Locate the cell with the specified text and output its [X, Y] center coordinate. 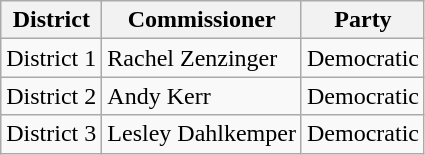
Commissioner [202, 20]
District 3 [52, 134]
Party [362, 20]
District [52, 20]
District 2 [52, 96]
Andy Kerr [202, 96]
Rachel Zenzinger [202, 58]
District 1 [52, 58]
Lesley Dahlkemper [202, 134]
